Find where the given text appears and provide that cell's center as [X, Y] coordinate. 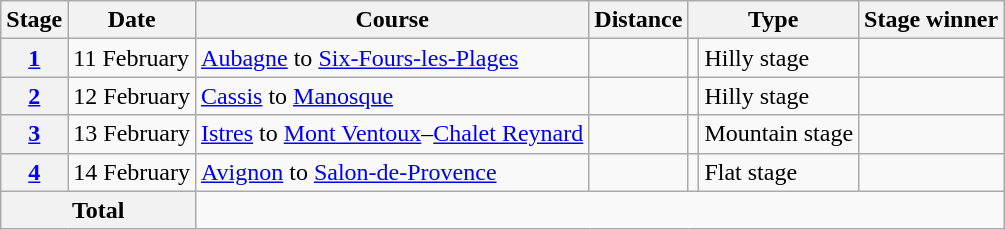
Flat stage [779, 172]
2 [34, 96]
1 [34, 58]
Istres to Mont Ventoux–Chalet Reynard [392, 134]
Stage winner [932, 20]
Avignon to Salon-de-Provence [392, 172]
Total [98, 210]
Type [774, 20]
Course [392, 20]
12 February [132, 96]
Aubagne to Six-Fours-les-Plages [392, 58]
Mountain stage [779, 134]
14 February [132, 172]
Date [132, 20]
Cassis to Manosque [392, 96]
Distance [638, 20]
11 February [132, 58]
13 February [132, 134]
Stage [34, 20]
4 [34, 172]
3 [34, 134]
